Capture the cell that displays the provided text and extract its (x, y) central coordinate. 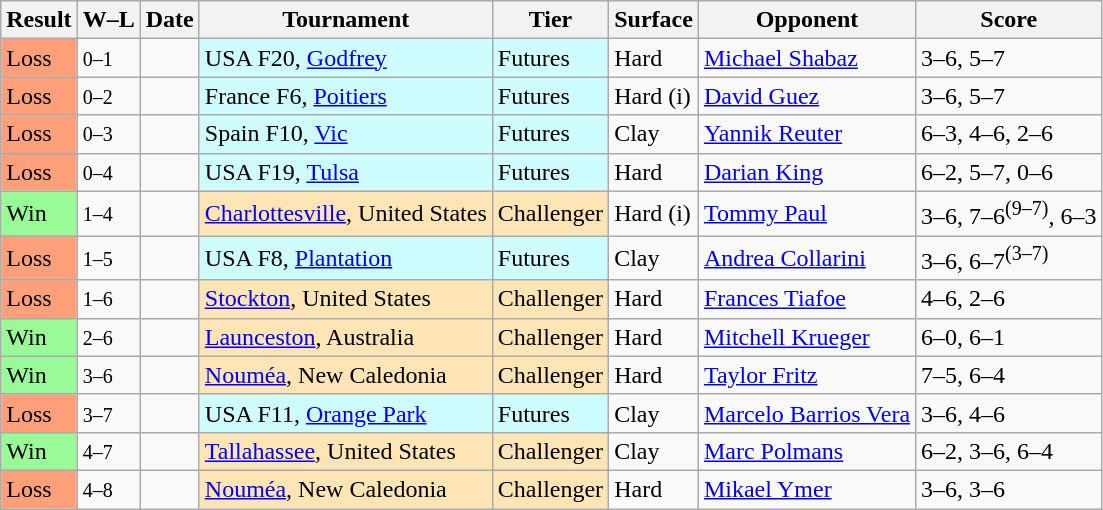
3–6 (108, 375)
0–4 (108, 172)
1–6 (108, 299)
Charlottesville, United States (346, 214)
3–6, 4–6 (1009, 413)
Stockton, United States (346, 299)
Score (1009, 20)
Spain F10, Vic (346, 134)
3–6, 6–7(3–7) (1009, 258)
Surface (654, 20)
Marcelo Barrios Vera (806, 413)
Michael Shabaz (806, 58)
4–7 (108, 451)
1–4 (108, 214)
Opponent (806, 20)
0–2 (108, 96)
USA F19, Tulsa (346, 172)
Frances Tiafoe (806, 299)
3–6, 3–6 (1009, 489)
W–L (108, 20)
Date (170, 20)
3–7 (108, 413)
6–3, 4–6, 2–6 (1009, 134)
Tier (550, 20)
7–5, 6–4 (1009, 375)
France F6, Poitiers (346, 96)
6–2, 5–7, 0–6 (1009, 172)
0–1 (108, 58)
4–8 (108, 489)
USA F8, Plantation (346, 258)
USA F11, Orange Park (346, 413)
Tallahassee, United States (346, 451)
Tommy Paul (806, 214)
Launceston, Australia (346, 337)
Yannik Reuter (806, 134)
Mikael Ymer (806, 489)
3–6, 7–6(9–7), 6–3 (1009, 214)
2–6 (108, 337)
Darian King (806, 172)
David Guez (806, 96)
Marc Polmans (806, 451)
6–0, 6–1 (1009, 337)
Andrea Collarini (806, 258)
Mitchell Krueger (806, 337)
Taylor Fritz (806, 375)
6–2, 3–6, 6–4 (1009, 451)
1–5 (108, 258)
Result (39, 20)
Tournament (346, 20)
4–6, 2–6 (1009, 299)
USA F20, Godfrey (346, 58)
0–3 (108, 134)
